Output the [x, y] coordinate of the center of the cell containing the given text.  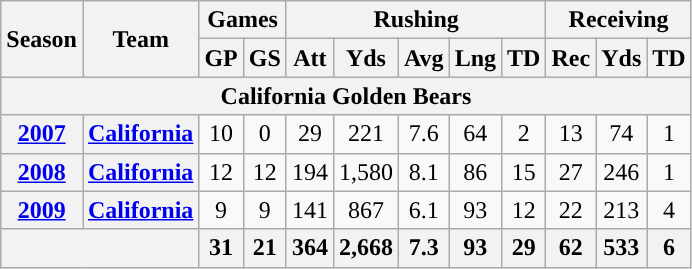
2007 [42, 134]
141 [310, 210]
74 [622, 134]
13 [571, 134]
6 [669, 248]
California Golden Bears [346, 96]
Rec [571, 58]
Team [140, 39]
4 [669, 210]
533 [622, 248]
64 [475, 134]
2,668 [366, 248]
2008 [42, 172]
6.1 [424, 210]
Rushing [416, 20]
8.1 [424, 172]
1,580 [366, 172]
Receiving [618, 20]
31 [221, 248]
7.6 [424, 134]
213 [622, 210]
0 [264, 134]
Season [42, 39]
21 [264, 248]
GS [264, 58]
GP [221, 58]
246 [622, 172]
22 [571, 210]
86 [475, 172]
867 [366, 210]
364 [310, 248]
2 [524, 134]
Avg [424, 58]
Lng [475, 58]
Games [242, 20]
194 [310, 172]
15 [524, 172]
7.3 [424, 248]
62 [571, 248]
221 [366, 134]
2009 [42, 210]
27 [571, 172]
10 [221, 134]
Att [310, 58]
